Pinpoint the cell where the given text exists, returning its [X, Y] midpoint coordinate. 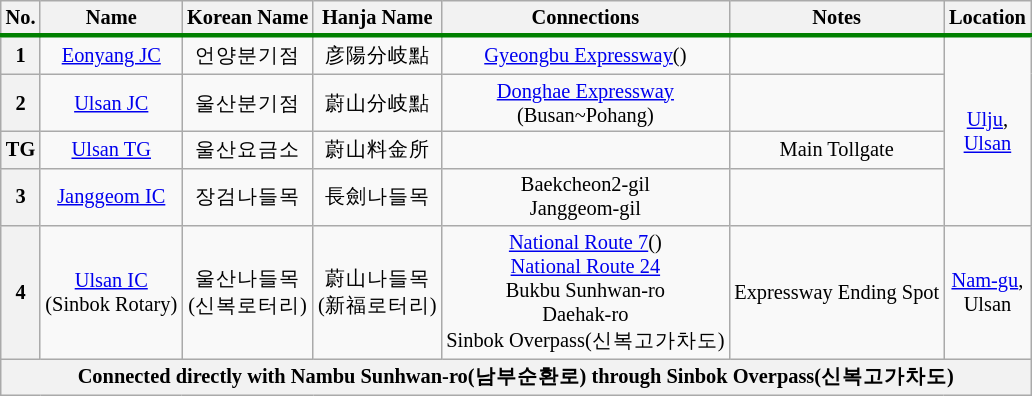
2 [21, 103]
울산나들목(신복로터리) [248, 292]
TG [21, 150]
Connections [585, 18]
Hanja Name [377, 18]
Ulsan TG [111, 150]
울산요금소 [248, 150]
National Route 7() National Route 24Bukbu Sunhwan-roDaehak-roSinbok Overpass(신복고가차도) [585, 292]
1 [21, 55]
Baekcheon2-gilJanggeom-gil [585, 197]
Nam-gu,Ulsan [988, 292]
울산분기점 [248, 103]
Connected directly with Nambu Sunhwan-ro(남부순환로) through Sinbok Overpass(신복고가차도) [516, 376]
Ulju, Ulsan [988, 131]
Gyeongbu Expressway() [585, 55]
蔚山料金所 [377, 150]
Location [988, 18]
언양분기점 [248, 55]
Korean Name [248, 18]
Janggeom IC [111, 197]
蔚山나들목(新福로터리) [377, 292]
No. [21, 18]
Name [111, 18]
장검나들목 [248, 197]
Ulsan IC(Sinbok Rotary) [111, 292]
彦陽分岐點 [377, 55]
Ulsan JC [111, 103]
3 [21, 197]
Expressway Ending Spot [836, 292]
Main Tollgate [836, 150]
長劍나들목 [377, 197]
4 [21, 292]
Notes [836, 18]
蔚山分岐點 [377, 103]
Eonyang JC [111, 55]
Donghae Expressway(Busan~Pohang) [585, 103]
